Return (x, y) of the center of cell containing provided text 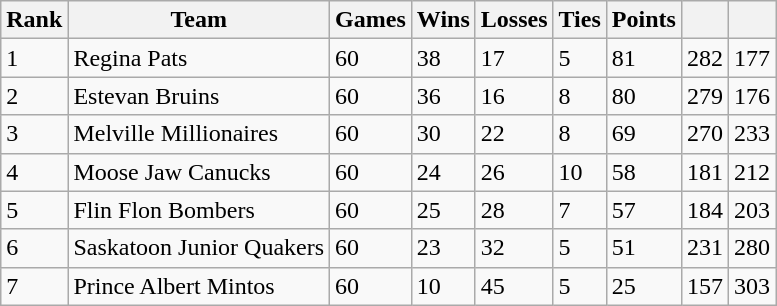
69 (644, 134)
282 (704, 58)
Melville Millionaires (199, 134)
28 (514, 210)
Saskatoon Junior Quakers (199, 248)
Moose Jaw Canucks (199, 172)
36 (443, 96)
2 (34, 96)
231 (704, 248)
30 (443, 134)
24 (443, 172)
23 (443, 248)
177 (752, 58)
Estevan Bruins (199, 96)
3 (34, 134)
212 (752, 172)
57 (644, 210)
Wins (443, 20)
Losses (514, 20)
184 (704, 210)
270 (704, 134)
81 (644, 58)
17 (514, 58)
181 (704, 172)
6 (34, 248)
280 (752, 248)
Ties (580, 20)
45 (514, 286)
32 (514, 248)
22 (514, 134)
51 (644, 248)
Rank (34, 20)
Team (199, 20)
80 (644, 96)
Prince Albert Mintos (199, 286)
4 (34, 172)
157 (704, 286)
Flin Flon Bombers (199, 210)
Regina Pats (199, 58)
Games (371, 20)
38 (443, 58)
58 (644, 172)
279 (704, 96)
176 (752, 96)
233 (752, 134)
Points (644, 20)
16 (514, 96)
303 (752, 286)
1 (34, 58)
203 (752, 210)
26 (514, 172)
